Scan for the cell matching the given text and deliver its [x, y] coordinate at center. 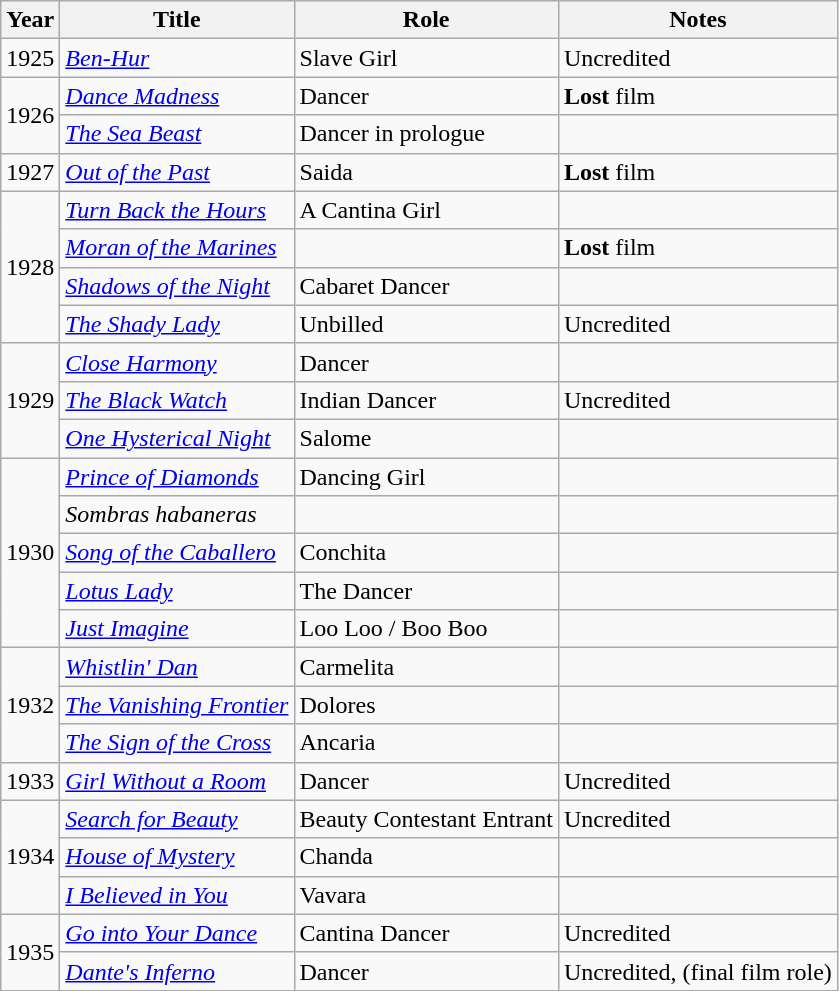
The Sign of the Cross [177, 743]
Loo Loo / Boo Boo [426, 629]
House of Mystery [177, 857]
The Sea Beast [177, 134]
The Black Watch [177, 400]
Year [30, 20]
Dancing Girl [426, 477]
Ancaria [426, 743]
1929 [30, 400]
Conchita [426, 553]
1932 [30, 705]
Song of the Caballero [177, 553]
Uncredited, (final film role) [698, 971]
Dancer in prologue [426, 134]
Salome [426, 438]
1926 [30, 115]
1930 [30, 553]
Beauty Contestant Entrant [426, 819]
Prince of Diamonds [177, 477]
Just Imagine [177, 629]
Indian Dancer [426, 400]
1933 [30, 781]
Carmelita [426, 667]
Go into Your Dance [177, 933]
1927 [30, 172]
Dance Madness [177, 96]
Cantina Dancer [426, 933]
1925 [30, 58]
Chanda [426, 857]
Moran of the Marines [177, 248]
Slave Girl [426, 58]
Unbilled [426, 324]
Turn Back the Hours [177, 210]
Dolores [426, 705]
1935 [30, 952]
One Hysterical Night [177, 438]
Girl Without a Room [177, 781]
Saida [426, 172]
1928 [30, 267]
Cabaret Dancer [426, 286]
Notes [698, 20]
A Cantina Girl [426, 210]
1934 [30, 857]
Vavara [426, 895]
Search for Beauty [177, 819]
Role [426, 20]
Sombras habaneras [177, 515]
Lotus Lady [177, 591]
Out of the Past [177, 172]
Title [177, 20]
Close Harmony [177, 362]
I Believed in You [177, 895]
Whistlin' Dan [177, 667]
The Shady Lady [177, 324]
Ben-Hur [177, 58]
Shadows of the Night [177, 286]
The Dancer [426, 591]
The Vanishing Frontier [177, 705]
Dante's Inferno [177, 971]
